Detect which cell encompasses the target text, then output its [X, Y] center coordinate. 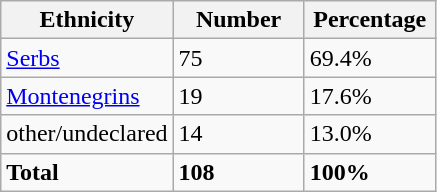
Total [87, 172]
Percentage [370, 20]
Number [238, 20]
108 [238, 172]
Serbs [87, 58]
19 [238, 96]
13.0% [370, 134]
other/undeclared [87, 134]
17.6% [370, 96]
100% [370, 172]
Montenegrins [87, 96]
75 [238, 58]
Ethnicity [87, 20]
14 [238, 134]
69.4% [370, 58]
